Locate the cell with the specified text and output its [X, Y] center coordinate. 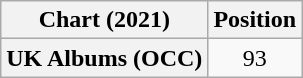
93 [255, 58]
Position [255, 20]
UK Albums (OCC) [104, 58]
Chart (2021) [104, 20]
